Detect which cell encompasses the target text, then output its (X, Y) center coordinate. 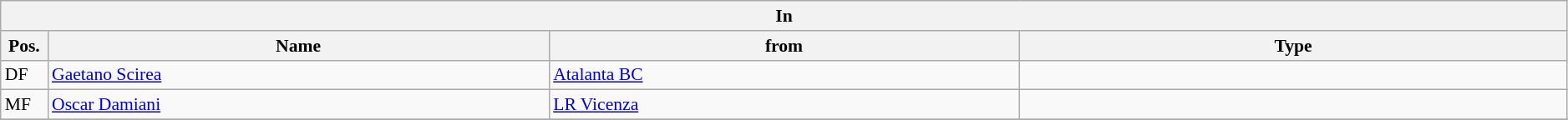
In (784, 16)
LR Vicenza (784, 105)
DF (24, 75)
from (784, 46)
Oscar Damiani (298, 105)
Name (298, 46)
Gaetano Scirea (298, 75)
MF (24, 105)
Atalanta BC (784, 75)
Type (1293, 46)
Pos. (24, 46)
